Return the [X, Y] coordinate for the center point of the cell that contains the specified text.  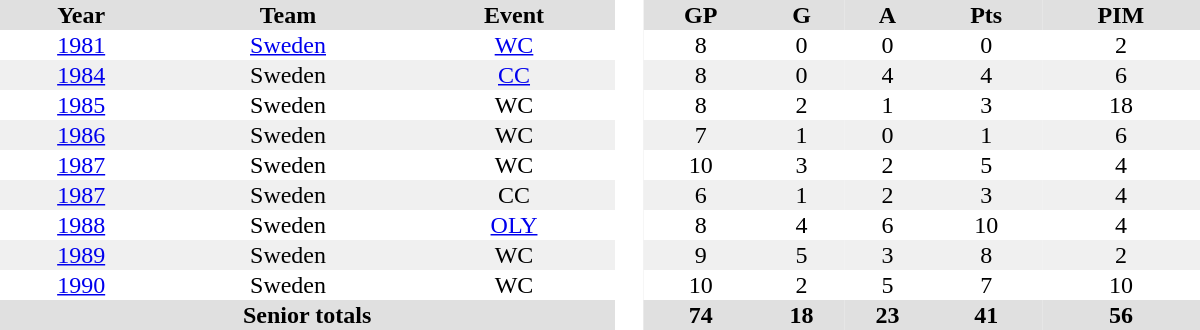
56 [1121, 315]
74 [701, 315]
Event [514, 15]
9 [701, 255]
Senior totals [307, 315]
PIM [1121, 15]
1984 [81, 75]
1990 [81, 285]
Year [81, 15]
1985 [81, 105]
Pts [986, 15]
1981 [81, 45]
OLY [514, 225]
Team [288, 15]
1989 [81, 255]
1988 [81, 225]
A [887, 15]
1986 [81, 135]
G [802, 15]
23 [887, 315]
41 [986, 315]
GP [701, 15]
